Identify which cell holds the provided text, then report its (X, Y) central coordinate. 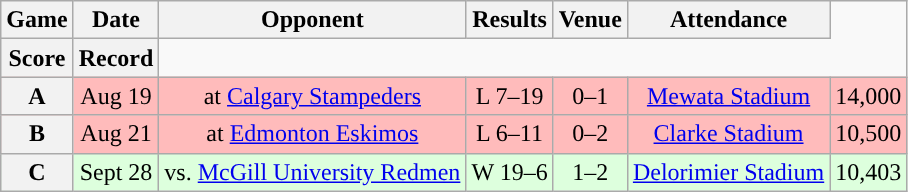
W 19–6 (510, 172)
Aug 21 (116, 134)
Attendance (728, 20)
10,500 (868, 134)
A (37, 96)
Clarke Stadium (728, 134)
vs. McGill University Redmen (312, 172)
at Calgary Stampeders (312, 96)
1–2 (590, 172)
0–2 (590, 134)
C (37, 172)
L 7–19 (510, 96)
Results (510, 20)
10,403 (868, 172)
Game (37, 20)
Opponent (312, 20)
L 6–11 (510, 134)
Date (116, 20)
Venue (590, 20)
Aug 19 (116, 96)
Delorimier Stadium (728, 172)
14,000 (868, 96)
Sept 28 (116, 172)
Score (37, 58)
Record (116, 58)
B (37, 134)
0–1 (590, 96)
at Edmonton Eskimos (312, 134)
Mewata Stadium (728, 96)
